Identify which cell holds the provided text, then report its (x, y) central coordinate. 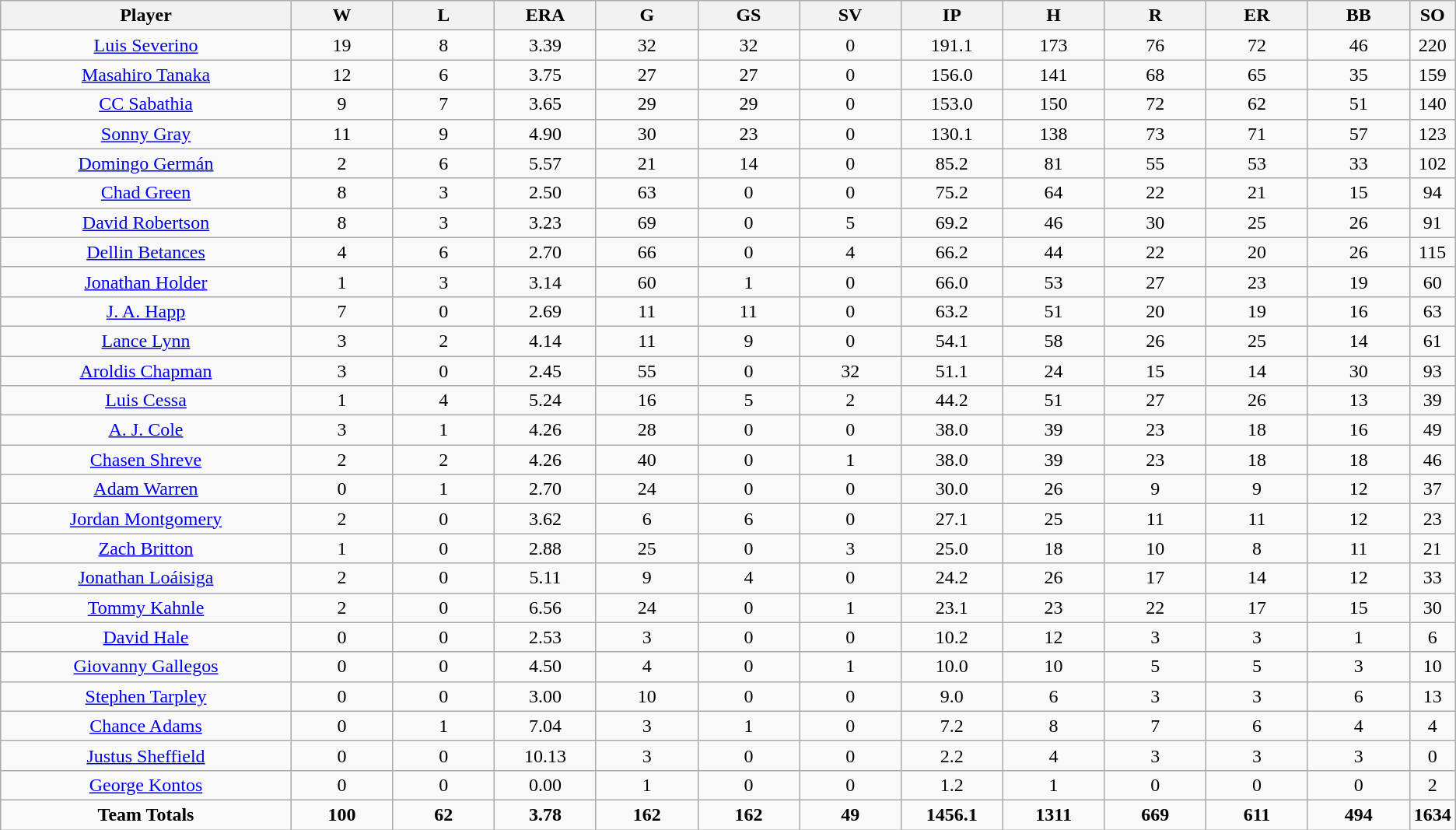
4.90 (546, 134)
Justus Sheffield (146, 755)
ER (1257, 16)
David Robertson (146, 222)
30.0 (952, 489)
91 (1433, 222)
Luis Severino (146, 45)
57 (1358, 134)
73 (1156, 134)
61 (1433, 341)
68 (1156, 75)
24.2 (952, 578)
173 (1053, 45)
IP (952, 16)
25.0 (952, 548)
10.2 (952, 637)
BB (1358, 16)
150 (1053, 104)
94 (1433, 193)
3.78 (546, 814)
10.13 (546, 755)
100 (342, 814)
85.2 (952, 163)
Jonathan Holder (146, 282)
2.45 (546, 371)
611 (1257, 814)
Dellin Betances (146, 252)
51.1 (952, 371)
7.2 (952, 726)
138 (1053, 134)
2.53 (546, 637)
23.1 (952, 608)
SV (851, 16)
Stephen Tarpley (146, 696)
44 (1053, 252)
Team Totals (146, 814)
220 (1433, 45)
71 (1257, 134)
2.88 (546, 548)
9.0 (952, 696)
Luis Cessa (146, 401)
CC Sabathia (146, 104)
35 (1358, 75)
76 (1156, 45)
Jonathan Loáisiga (146, 578)
Chance Adams (146, 726)
3.00 (546, 696)
Adam Warren (146, 489)
191.1 (952, 45)
GS (748, 16)
SO (1433, 16)
ERA (546, 16)
66.2 (952, 252)
J. A. Happ (146, 311)
Giovanny Gallegos (146, 667)
75.2 (952, 193)
66 (647, 252)
2.2 (952, 755)
123 (1433, 134)
Aroldis Chapman (146, 371)
W (342, 16)
Lance Lynn (146, 341)
64 (1053, 193)
David Hale (146, 637)
R (1156, 16)
3.62 (546, 519)
2.69 (546, 311)
5.24 (546, 401)
153.0 (952, 104)
494 (1358, 814)
H (1053, 16)
5.11 (546, 578)
Player (146, 16)
Zach Britton (146, 548)
3.39 (546, 45)
1311 (1053, 814)
3.75 (546, 75)
4.50 (546, 667)
159 (1433, 75)
63.2 (952, 311)
Domingo Germán (146, 163)
Masahiro Tanaka (146, 75)
7.04 (546, 726)
130.1 (952, 134)
2.50 (546, 193)
5.57 (546, 163)
27.1 (952, 519)
102 (1433, 163)
A. J. Cole (146, 430)
0.00 (546, 785)
3.65 (546, 104)
1456.1 (952, 814)
28 (647, 430)
141 (1053, 75)
40 (647, 460)
Jordan Montgomery (146, 519)
54.1 (952, 341)
Chasen Shreve (146, 460)
669 (1156, 814)
58 (1053, 341)
3.23 (546, 222)
1634 (1433, 814)
L (443, 16)
115 (1433, 252)
6.56 (546, 608)
3.14 (546, 282)
4.14 (546, 341)
93 (1433, 371)
Tommy Kahnle (146, 608)
1.2 (952, 785)
65 (1257, 75)
George Kontos (146, 785)
156.0 (952, 75)
140 (1433, 104)
Sonny Gray (146, 134)
Chad Green (146, 193)
69 (647, 222)
37 (1433, 489)
10.0 (952, 667)
G (647, 16)
81 (1053, 163)
69.2 (952, 222)
44.2 (952, 401)
66.0 (952, 282)
